Return (X, Y) of the center of cell containing provided text 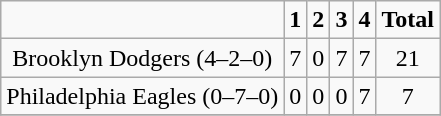
Philadelphia Eagles (0–7–0) (142, 96)
4 (364, 20)
1 (296, 20)
Brooklyn Dodgers (4–2–0) (142, 58)
3 (342, 20)
21 (408, 58)
Total (408, 20)
2 (318, 20)
